Provide the [X, Y] coordinate of the cell's center where the given text is located.  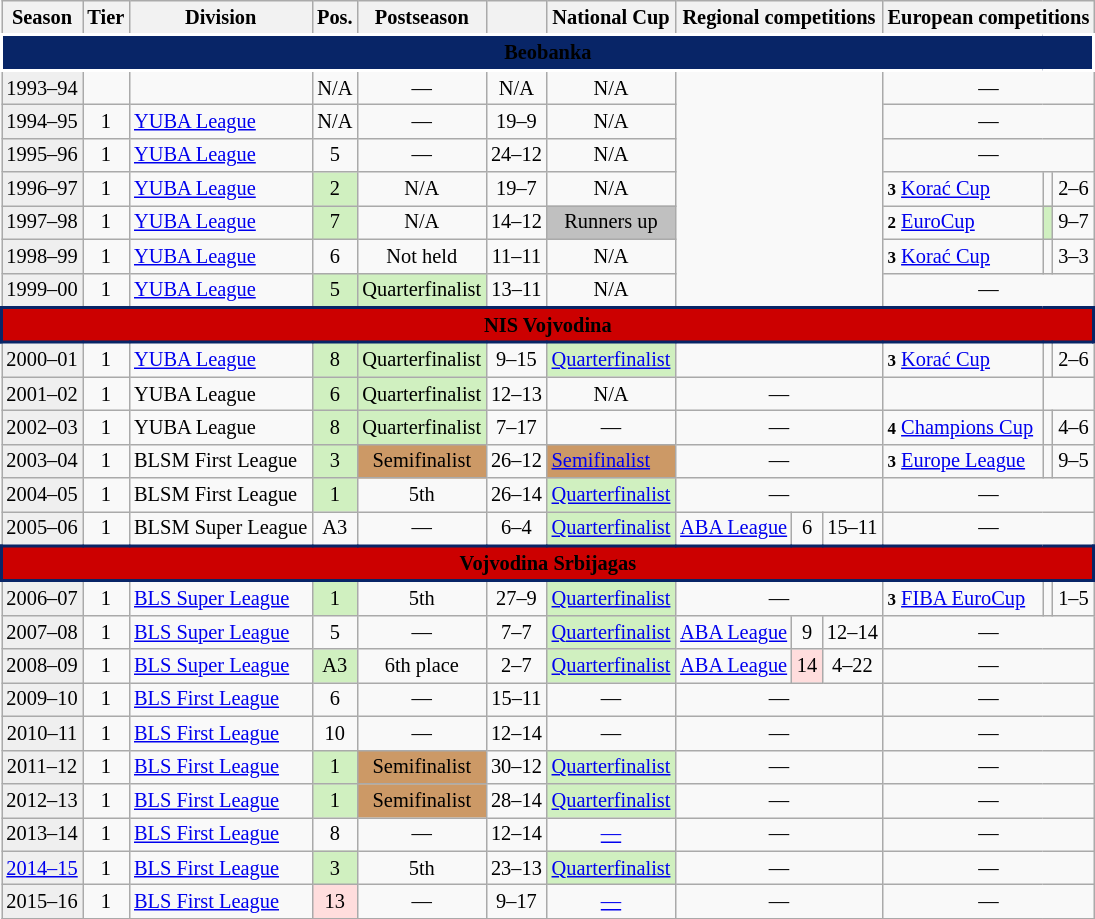
11–11 [516, 256]
NIS Vojvodina [548, 324]
2008–09 [42, 666]
7–17 [516, 427]
14–12 [516, 222]
1999–00 [42, 290]
2011–12 [42, 767]
3–3 [1074, 256]
2006–07 [42, 598]
Tier [106, 17]
10 [334, 733]
4–6 [1074, 427]
2013–14 [42, 834]
2015–16 [42, 901]
2001–02 [42, 394]
23–13 [516, 868]
1994–95 [42, 121]
9–17 [516, 901]
1993–94 [42, 87]
3 FIBA EuroCup [963, 598]
2012–13 [42, 800]
Pos. [334, 17]
Beobanka [548, 52]
1–5 [1074, 598]
9–15 [516, 359]
30–12 [516, 767]
3 Europe League [963, 461]
2007–08 [42, 632]
Regional competitions [778, 17]
2004–05 [42, 495]
2 EuroCup [963, 222]
12–13 [516, 394]
Runners up [612, 222]
2002–03 [42, 427]
7 [334, 222]
26–14 [516, 495]
2000–01 [42, 359]
2014–15 [42, 868]
1996–97 [42, 189]
Not held [422, 256]
2010–11 [42, 733]
1997–98 [42, 222]
BLSM Super League [220, 528]
4–22 [852, 666]
2005–06 [42, 528]
Postseason [422, 17]
26–12 [516, 461]
1998–99 [42, 256]
4 Champions Cup [963, 427]
27–9 [516, 598]
19–7 [516, 189]
2003–04 [42, 461]
9–5 [1074, 461]
6–4 [516, 528]
13 [334, 901]
2 [334, 189]
9–7 [1074, 222]
7–7 [516, 632]
1995–96 [42, 155]
19–9 [516, 121]
14 [807, 666]
2009–10 [42, 699]
Season [42, 17]
Vojvodina Srbijagas [548, 564]
National Cup [612, 17]
6th place [422, 666]
28–14 [516, 800]
Division [220, 17]
24–12 [516, 155]
9 [807, 632]
2–7 [516, 666]
European competitions [989, 17]
13–11 [516, 290]
